Locate the cell with the specified text and output its [x, y] center coordinate. 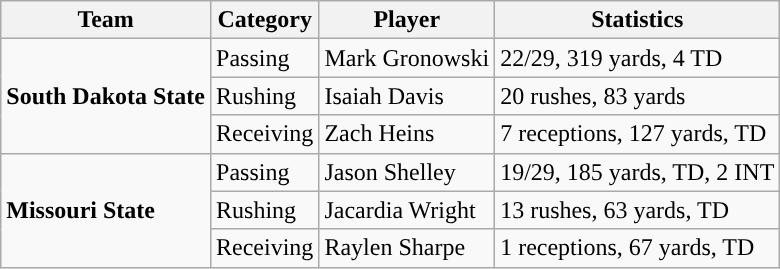
Isaiah Davis [407, 96]
South Dakota State [106, 96]
Team [106, 20]
Player [407, 20]
13 rushes, 63 yards, TD [638, 210]
Statistics [638, 20]
Mark Gronowski [407, 58]
1 receptions, 67 yards, TD [638, 248]
20 rushes, 83 yards [638, 96]
Raylen Sharpe [407, 248]
Zach Heins [407, 134]
Jacardia Wright [407, 210]
19/29, 185 yards, TD, 2 INT [638, 172]
Category [265, 20]
22/29, 319 yards, 4 TD [638, 58]
Jason Shelley [407, 172]
7 receptions, 127 yards, TD [638, 134]
Missouri State [106, 210]
